Find where the given text appears and provide that cell's center as (X, Y) coordinate. 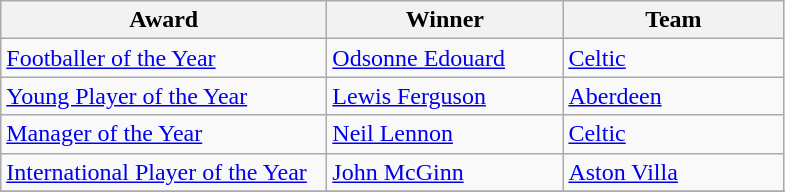
Young Player of the Year (164, 96)
Award (164, 20)
Aberdeen (674, 96)
Footballer of the Year (164, 58)
Neil Lennon (445, 134)
Aston Villa (674, 172)
Winner (445, 20)
Odsonne Edouard (445, 58)
Team (674, 20)
Manager of the Year (164, 134)
International Player of the Year (164, 172)
John McGinn (445, 172)
Lewis Ferguson (445, 96)
